Return [x, y] of the center of cell containing provided text 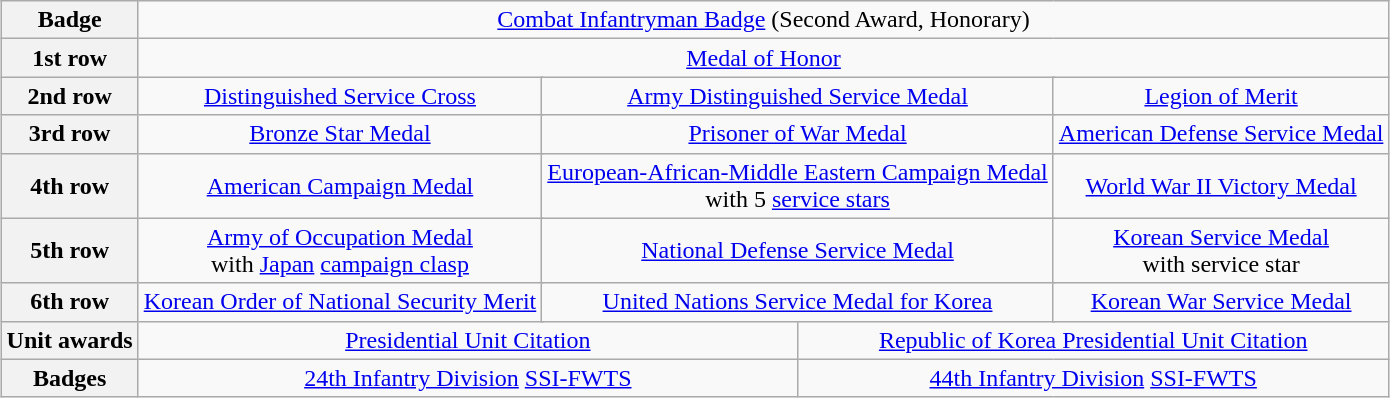
Bronze Star Medal [340, 134]
Combat Infantryman Badge (Second Award, Honorary) [764, 20]
5th row [70, 250]
Medal of Honor [764, 58]
Korean Service Medalwith service star [1221, 250]
Badges [70, 378]
Army Distinguished Service Medal [798, 96]
2nd row [70, 96]
Legion of Merit [1221, 96]
3rd row [70, 134]
Presidential Unit Citation [468, 340]
24th Infantry Division SSI-FWTS [468, 378]
6th row [70, 302]
Army of Occupation Medalwith Japan campaign clasp [340, 250]
1st row [70, 58]
American Campaign Medal [340, 186]
4th row [70, 186]
World War II Victory Medal [1221, 186]
European-African-Middle Eastern Campaign Medalwith 5 service stars [798, 186]
Unit awards [70, 340]
Distinguished Service Cross [340, 96]
Republic of Korea Presidential Unit Citation [1094, 340]
Prisoner of War Medal [798, 134]
44th Infantry Division SSI-FWTS [1094, 378]
United Nations Service Medal for Korea [798, 302]
Korean War Service Medal [1221, 302]
National Defense Service Medal [798, 250]
Korean Order of National Security Merit [340, 302]
Badge [70, 20]
American Defense Service Medal [1221, 134]
